For the text-containing cell, return its midpoint in [X, Y] coordinate format. 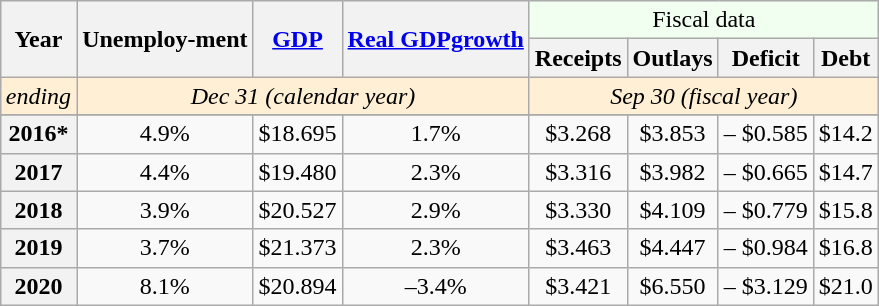
$4.447 [672, 248]
–3.4% [436, 286]
Year [38, 39]
Fiscal data [704, 20]
$21.0 [846, 286]
4.9% [165, 134]
2019 [38, 248]
– $0.585 [766, 134]
$14.2 [846, 134]
$14.7 [846, 172]
Outlays [672, 58]
Receipts [578, 58]
ending [38, 96]
– $3.129 [766, 286]
$3.316 [578, 172]
– $0.984 [766, 248]
$16.8 [846, 248]
8.1% [165, 286]
Deficit [766, 58]
$4.109 [672, 210]
$3.268 [578, 134]
Sep 30 (fiscal year) [704, 96]
$20.527 [298, 210]
2018 [38, 210]
Real GDPgrowth [436, 39]
$3.982 [672, 172]
$15.8 [846, 210]
$3.853 [672, 134]
Unemploy-ment [165, 39]
– $0.779 [766, 210]
Dec 31 (calendar year) [304, 96]
$3.421 [578, 286]
$3.330 [578, 210]
4.4% [165, 172]
2.9% [436, 210]
3.9% [165, 210]
GDP [298, 39]
2017 [38, 172]
$21.373 [298, 248]
3.7% [165, 248]
1.7% [436, 134]
$20.894 [298, 286]
Debt [846, 58]
2020 [38, 286]
2016* [38, 134]
$19.480 [298, 172]
$18.695 [298, 134]
$6.550 [672, 286]
– $0.665 [766, 172]
$3.463 [578, 248]
